Extract the (X, Y) coordinate from the center of the cell holding the provided text.  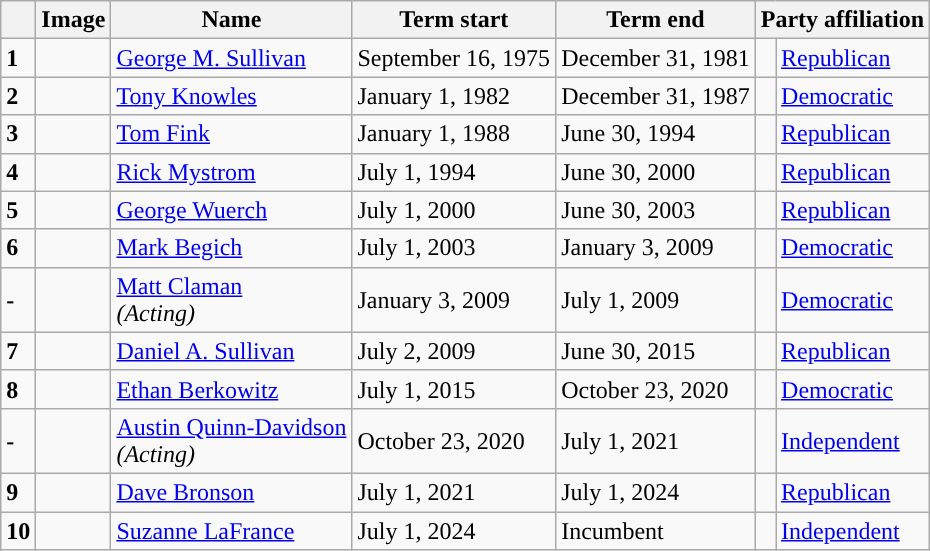
January 1, 1982 (454, 96)
Incumbent (656, 531)
June 30, 2000 (656, 172)
Suzanne LaFrance (232, 531)
Daniel A. Sullivan (232, 351)
7 (18, 351)
July 1, 2015 (454, 389)
Austin Quinn-Davidson(Acting) (232, 440)
Name (232, 20)
Matt Claman(Acting) (232, 300)
Dave Bronson (232, 492)
Tony Knowles (232, 96)
10 (18, 531)
George M. Sullivan (232, 58)
George Wuerch (232, 210)
Term start (454, 20)
1 (18, 58)
5 (18, 210)
3 (18, 134)
Tom Fink (232, 134)
Mark Begich (232, 248)
July 1, 2009 (656, 300)
6 (18, 248)
September 16, 1975 (454, 58)
July 1, 2000 (454, 210)
2 (18, 96)
4 (18, 172)
January 1, 1988 (454, 134)
July 1, 1994 (454, 172)
December 31, 1987 (656, 96)
June 30, 2015 (656, 351)
Rick Mystrom (232, 172)
December 31, 1981 (656, 58)
July 1, 2003 (454, 248)
8 (18, 389)
Term end (656, 20)
July 2, 2009 (454, 351)
9 (18, 492)
Party affiliation (842, 20)
June 30, 1994 (656, 134)
Image (74, 20)
June 30, 2003 (656, 210)
Ethan Berkowitz (232, 389)
